Locate the cell with the specified text and output its (x, y) center coordinate. 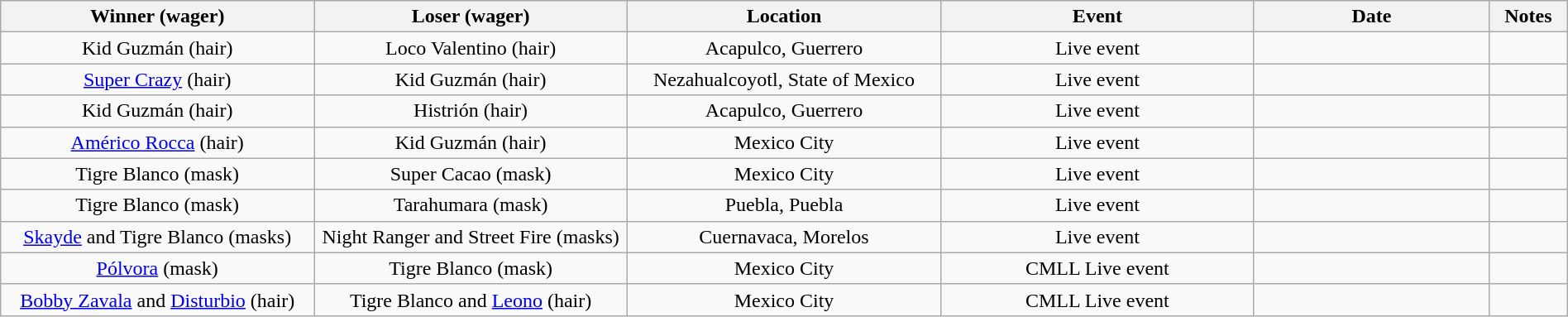
Cuernavaca, Morelos (784, 237)
Tigre Blanco and Leono (hair) (471, 300)
Tarahumara (mask) (471, 205)
Date (1371, 17)
Skayde and Tigre Blanco (masks) (157, 237)
Notes (1528, 17)
Event (1097, 17)
Super Crazy (hair) (157, 79)
Histrión (hair) (471, 111)
Américo Rocca (hair) (157, 142)
Winner (wager) (157, 17)
Loser (wager) (471, 17)
Puebla, Puebla (784, 205)
Loco Valentino (hair) (471, 48)
Super Cacao (mask) (471, 174)
Night Ranger and Street Fire (masks) (471, 237)
Pólvora (mask) (157, 268)
Bobby Zavala and Disturbio (hair) (157, 300)
Nezahualcoyotl, State of Mexico (784, 79)
Location (784, 17)
